For the text-containing cell, return its midpoint in [X, Y] coordinate format. 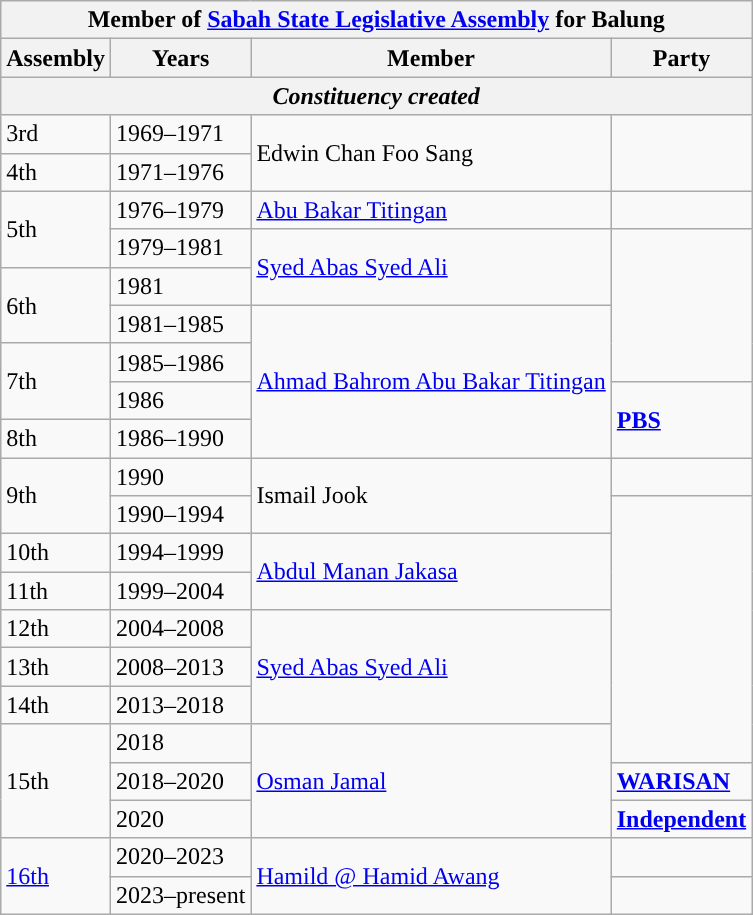
Hamild @ Hamid Awang [431, 876]
Years [180, 58]
5th [56, 229]
2018 [180, 743]
Assembly [56, 58]
1994–1999 [180, 553]
2013–2018 [180, 705]
7th [56, 381]
9th [56, 496]
2018–2020 [180, 781]
1990–1994 [180, 515]
1986–1990 [180, 438]
Ismail Jook [431, 496]
2020–2023 [180, 857]
Edwin Chan Foo Sang [431, 153]
8th [56, 438]
Constituency created [376, 96]
4th [56, 172]
1971–1976 [180, 172]
16th [56, 876]
2020 [180, 819]
PBS [681, 419]
1986 [180, 400]
Member of Sabah State Legislative Assembly for Balung [376, 20]
1981 [180, 286]
12th [56, 629]
15th [56, 781]
1999–2004 [180, 591]
11th [56, 591]
1981–1985 [180, 324]
Party [681, 58]
2004–2008 [180, 629]
6th [56, 305]
Ahmad Bahrom Abu Bakar Titingan [431, 381]
1969–1971 [180, 134]
2023–present [180, 895]
10th [56, 553]
Osman Jamal [431, 781]
Abu Bakar Titingan [431, 210]
14th [56, 705]
2008–2013 [180, 667]
13th [56, 667]
1990 [180, 477]
Member [431, 58]
1976–1979 [180, 210]
Abdul Manan Jakasa [431, 572]
3rd [56, 134]
WARISAN [681, 781]
1985–1986 [180, 362]
Independent [681, 819]
1979–1981 [180, 248]
